Detect which cell encompasses the target text, then output its [x, y] center coordinate. 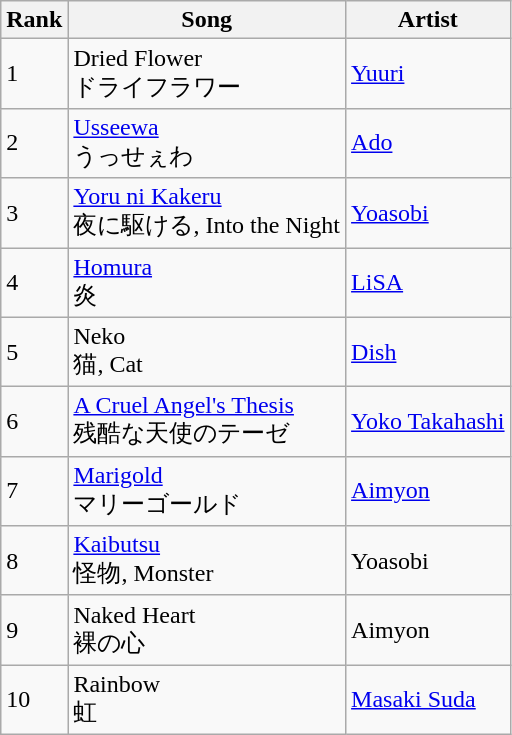
7 [34, 491]
Rank [34, 20]
Artist [428, 20]
Marigoldマリーゴールド [207, 491]
1 [34, 74]
9 [34, 630]
Usseewaうっせぇわ [207, 143]
Dish [428, 352]
Homura炎 [207, 283]
4 [34, 283]
Kaibutsu怪物, Monster [207, 561]
Rainbow虹 [207, 700]
8 [34, 561]
Dried Flower ドライフラワー [207, 74]
Ado [428, 143]
LiSA [428, 283]
Naked Heart裸の心 [207, 630]
5 [34, 352]
3 [34, 213]
10 [34, 700]
Masaki Suda [428, 700]
2 [34, 143]
A Cruel Angel's Thesis残酷な天使のテーゼ [207, 422]
Yuuri [428, 74]
Yoru ni Kakeru夜に駆ける, Into the Night [207, 213]
Yoko Takahashi [428, 422]
6 [34, 422]
Neko猫, Cat [207, 352]
Song [207, 20]
